Return (x, y) of the center of cell containing provided text 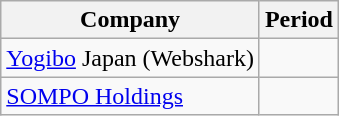
SOMPO Holdings (130, 96)
Yogibo Japan (Webshark) (130, 58)
Period (298, 20)
Company (130, 20)
